Provide the (X, Y) coordinate of the cell's center where the given text is located.  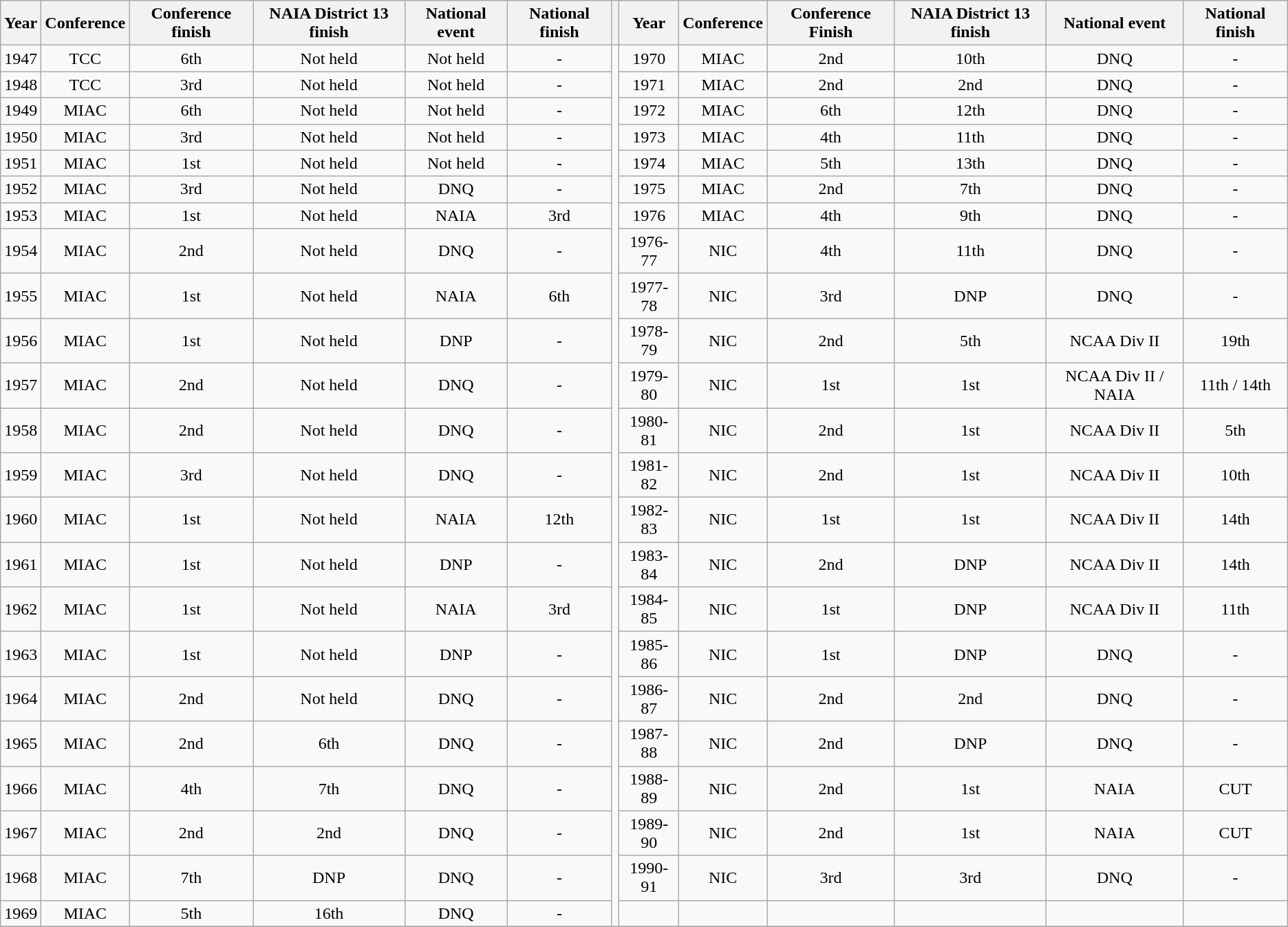
1983-84 (650, 564)
1949 (21, 111)
1970 (650, 58)
1972 (650, 111)
1962 (21, 610)
1976 (650, 215)
1987-88 (650, 743)
1982-83 (650, 520)
19th (1236, 340)
1979-80 (650, 385)
1955 (21, 296)
1952 (21, 189)
1954 (21, 251)
1950 (21, 137)
1971 (650, 85)
1953 (21, 215)
1963 (21, 654)
1958 (21, 429)
1988-89 (650, 789)
1977-78 (650, 296)
1960 (21, 520)
1947 (21, 58)
1976-77 (650, 251)
NCAA Div II / NAIA (1115, 385)
1959 (21, 475)
1984-85 (650, 610)
1965 (21, 743)
1980-81 (650, 429)
1948 (21, 85)
Conference finish (191, 23)
1968 (21, 878)
1986-87 (650, 699)
1966 (21, 789)
1973 (650, 137)
1957 (21, 385)
1981-82 (650, 475)
Conference Finish (831, 23)
1985-86 (650, 654)
13th (970, 163)
1967 (21, 833)
1964 (21, 699)
1989-90 (650, 833)
16th (329, 913)
1990-91 (650, 878)
1961 (21, 564)
1978-79 (650, 340)
1975 (650, 189)
1951 (21, 163)
1956 (21, 340)
9th (970, 215)
11th / 14th (1236, 385)
1974 (650, 163)
1969 (21, 913)
